Locate the cell with the specified text and output its (x, y) center coordinate. 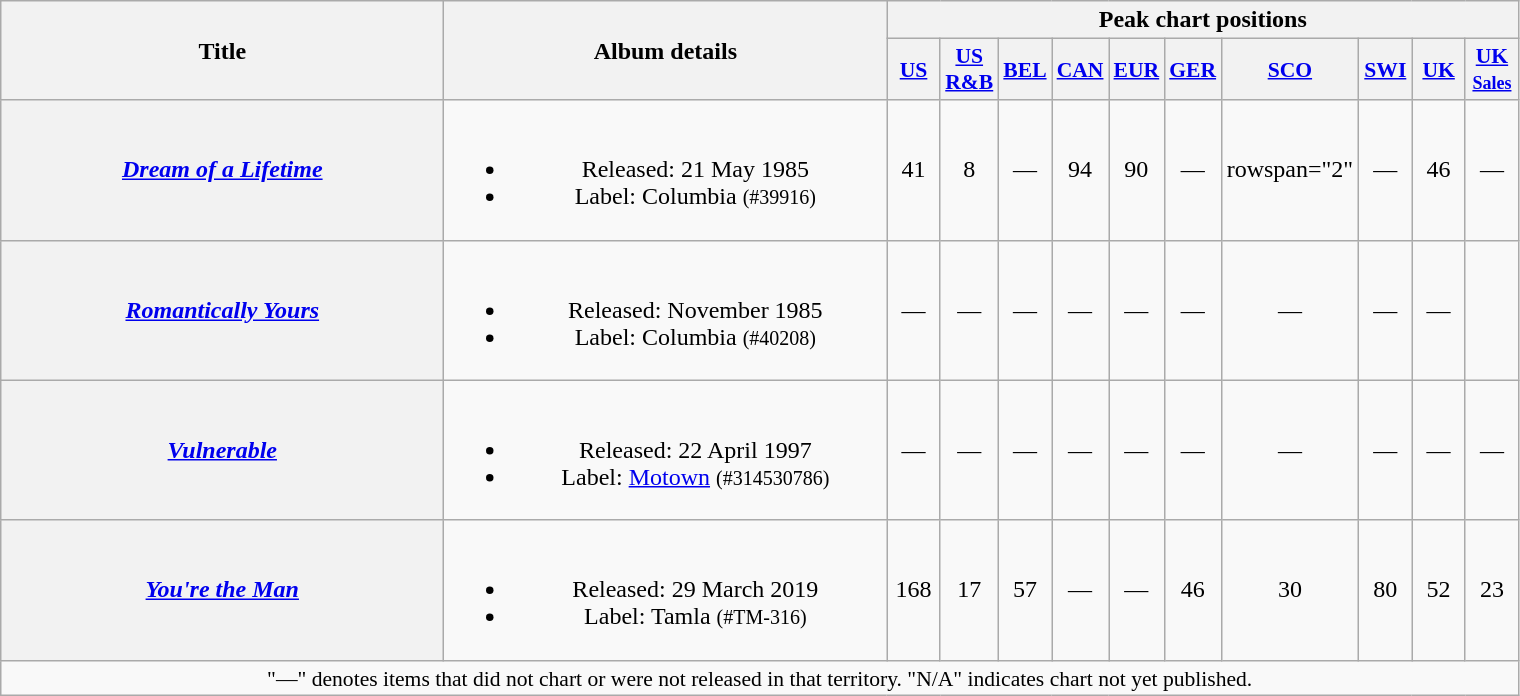
Released: 29 March 2019Label: Tamla (#TM-316) (666, 590)
GER (1192, 70)
80 (1386, 590)
US (914, 70)
52 (1438, 590)
Released: 21 May 1985Label: Columbia (#39916) (666, 170)
UKSales (1492, 70)
90 (1137, 170)
UK (1438, 70)
Released: November 1985Label: Columbia (#40208) (666, 310)
168 (914, 590)
EUR (1137, 70)
SWI (1386, 70)
Title (222, 50)
CAN (1080, 70)
"—" denotes items that did not chart or were not released in that territory. "N/A" indicates chart not yet published. (760, 678)
57 (1024, 590)
Released: 22 April 1997Label: Motown (#314530786) (666, 450)
You're the Man (222, 590)
17 (969, 590)
Album details (666, 50)
SCO (1290, 70)
Vulnerable (222, 450)
Dream of a Lifetime (222, 170)
BEL (1024, 70)
30 (1290, 590)
USR&B (969, 70)
23 (1492, 590)
rowspan="2" (1290, 170)
94 (1080, 170)
Romantically Yours (222, 310)
41 (914, 170)
8 (969, 170)
Peak chart positions (1203, 20)
